Identify which cell holds the provided text, then report its (x, y) central coordinate. 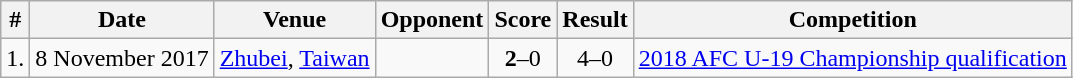
# (16, 20)
Opponent (432, 20)
Competition (852, 20)
2–0 (523, 58)
Date (122, 20)
4–0 (595, 58)
Score (523, 20)
Result (595, 20)
Venue (294, 20)
2018 AFC U-19 Championship qualification (852, 58)
Zhubei, Taiwan (294, 58)
1. (16, 58)
8 November 2017 (122, 58)
